Provide the [X, Y] coordinate of the cell's center where the given text is located.  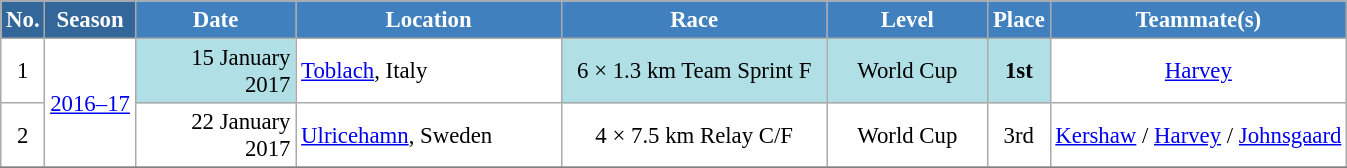
Toblach, Italy [429, 72]
2016–17 [90, 104]
Season [90, 20]
1 [23, 72]
Harvey [1198, 72]
Location [429, 20]
Kershaw / Harvey / Johnsgaard [1198, 136]
15 January 2017 [216, 72]
Ulricehamn, Sweden [429, 136]
Teammate(s) [1198, 20]
6 × 1.3 km Team Sprint F [694, 72]
1st [1019, 72]
Place [1019, 20]
4 × 7.5 km Relay C/F [694, 136]
22 January 2017 [216, 136]
2 [23, 136]
Level [908, 20]
Date [216, 20]
No. [23, 20]
3rd [1019, 136]
Race [694, 20]
